Provide the [X, Y] coordinate of the cell's center where the given text is located.  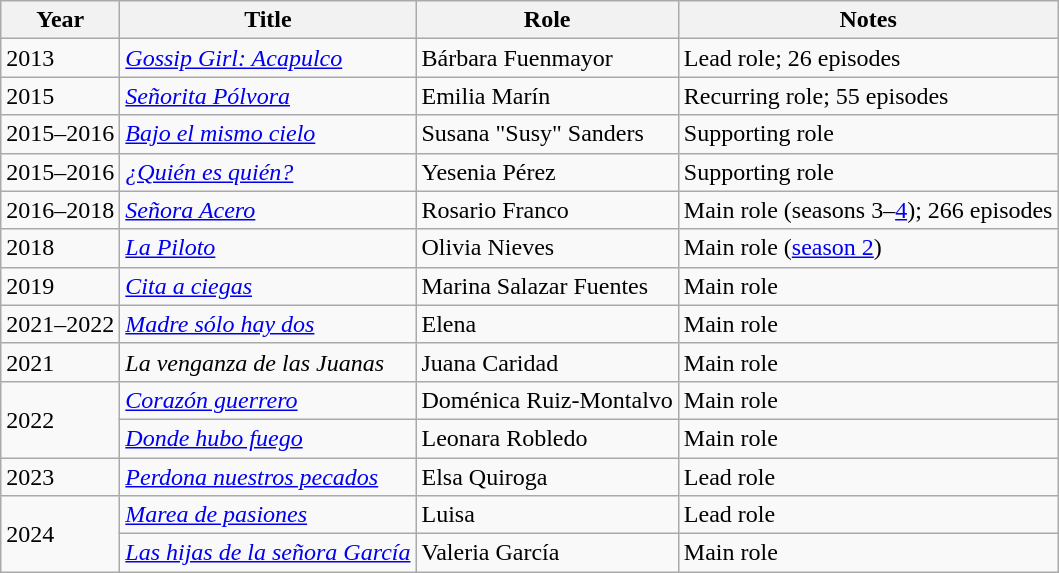
2021–2022 [60, 324]
Doménica Ruiz-Montalvo [547, 400]
2018 [60, 248]
2022 [60, 419]
Marea de pasiones [268, 515]
Las hijas de la señora García [268, 553]
Luisa [547, 515]
La Piloto [268, 248]
2013 [60, 58]
Gossip Girl: Acapulco [268, 58]
Señorita Pólvora [268, 96]
Recurring role; 55 episodes [868, 96]
Rosario Franco [547, 210]
Señora Acero [268, 210]
Marina Salazar Fuentes [547, 286]
2024 [60, 534]
Madre sólo hay dos [268, 324]
2015 [60, 96]
Elsa Quiroga [547, 477]
Year [60, 20]
Main role (season 2) [868, 248]
Yesenia Pérez [547, 172]
2023 [60, 477]
Donde hubo fuego [268, 438]
Juana Caridad [547, 362]
Olivia Nieves [547, 248]
2019 [60, 286]
Susana "Susy" Sanders [547, 134]
¿Quién es quién? [268, 172]
Title [268, 20]
2021 [60, 362]
Bajo el mismo cielo [268, 134]
Role [547, 20]
Bárbara Fuenmayor [547, 58]
2016–2018 [60, 210]
Leonara Robledo [547, 438]
La venganza de las Juanas [268, 362]
Lead role; 26 episodes [868, 58]
Perdona nuestros pecados [268, 477]
Elena [547, 324]
Cita a ciegas [268, 286]
Corazón guerrero [268, 400]
Main role (seasons 3–4); 266 episodes [868, 210]
Emilia Marín [547, 96]
Valeria García [547, 553]
Notes [868, 20]
